From the cell containing the given text, extract its center point as (x, y) coordinate. 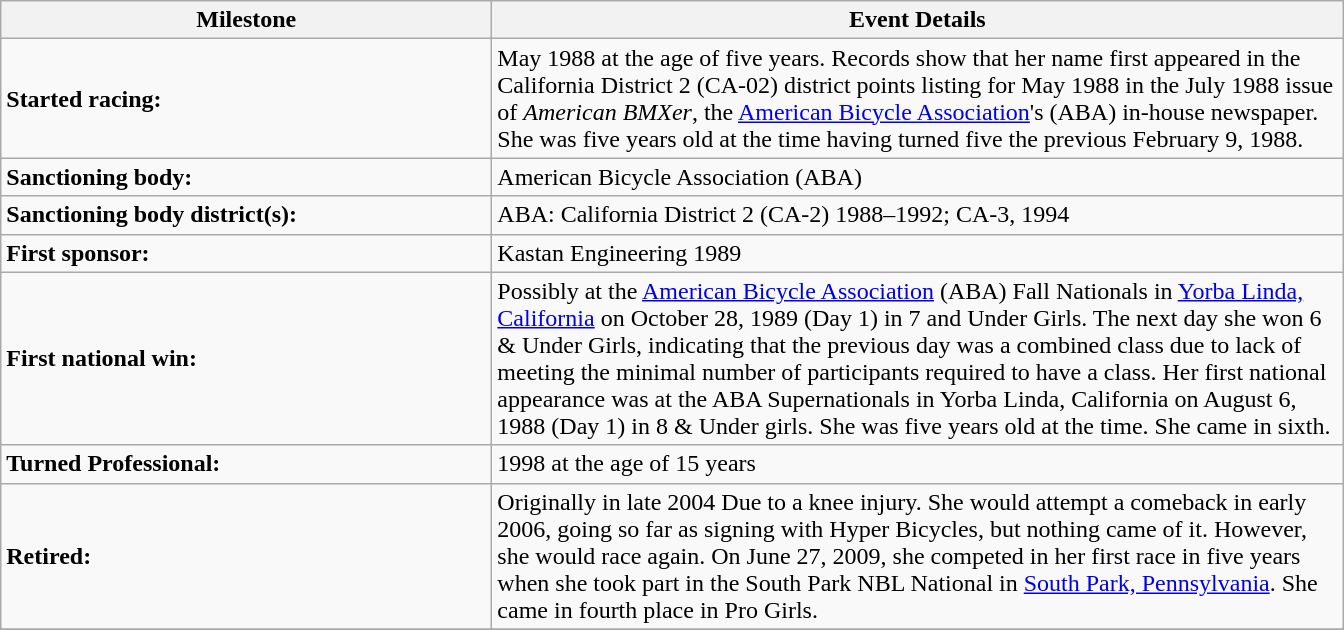
Sanctioning body: (246, 177)
First national win: (246, 358)
Milestone (246, 20)
Retired: (246, 556)
Sanctioning body district(s): (246, 215)
Started racing: (246, 98)
Event Details (918, 20)
First sponsor: (246, 253)
ABA: California District 2 (CA-2) 1988–1992; CA-3, 1994 (918, 215)
1998 at the age of 15 years (918, 464)
Kastan Engineering 1989 (918, 253)
American Bicycle Association (ABA) (918, 177)
Turned Professional: (246, 464)
